Detect which cell encompasses the target text, then output its [X, Y] center coordinate. 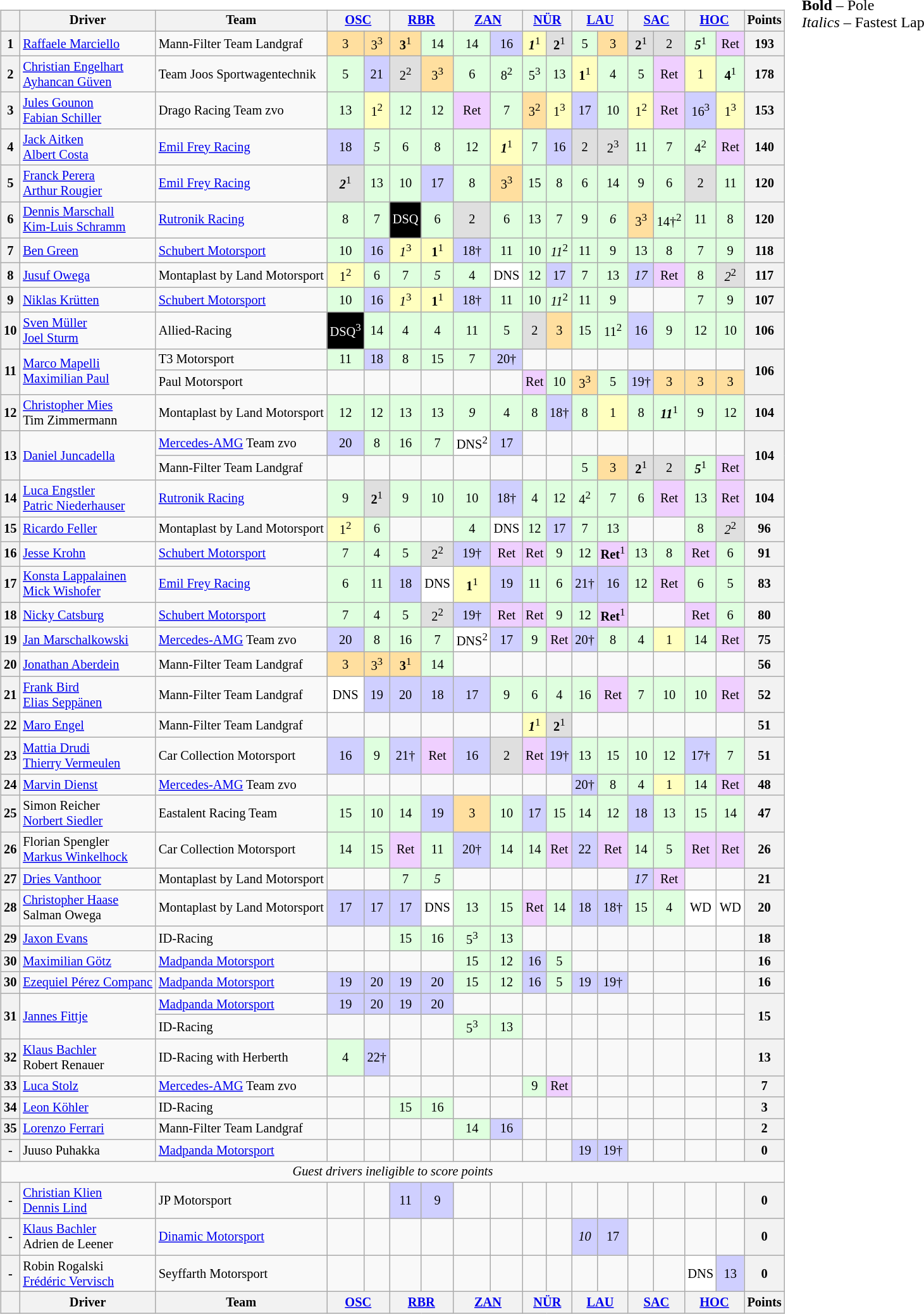
107 [765, 300]
T3 Motorsport [242, 359]
34 [10, 1108]
Maximilian Götz [87, 962]
96 [765, 529]
Jules Gounon Fabian Schiller [87, 111]
Seyffarth Motorsport [242, 1274]
48 [765, 785]
Marvin Dienst [87, 785]
Florian Spengler Markus Winkelhock [87, 850]
80 [765, 615]
Dinamic Motorsport [242, 1237]
47 [765, 814]
Mattia Drudi Thierry Vermeulen [87, 756]
Jannes Fittje [87, 1016]
178 [765, 74]
Jonathan Aberdein [87, 664]
Christopher Mies Tim Zimmermann [87, 413]
Christopher Haase Salman Owega [87, 908]
27 [10, 879]
Konsta Lappalainen Mick Wishofer [87, 585]
Drago Racing Team zvo [242, 111]
24 [10, 785]
163 [700, 111]
17† [700, 756]
29 [10, 939]
Ezequiel Pérez Companc [87, 982]
14†2 [669, 220]
28 [10, 908]
Marco Mapelli Maximilian Paul [87, 372]
25 [10, 814]
Jack Aitken Albert Costa [87, 147]
83 [765, 585]
Ben Green [87, 251]
Ricardo Feller [87, 529]
Guest drivers ineligible to score points [392, 1172]
Maro Engel [87, 725]
Paul Motorsport [242, 382]
Dries Vanthoor [87, 879]
Luca Stolz [87, 1086]
Dennis Marschall Kim-Luis Schramm [87, 220]
82 [507, 74]
Sven Müller Joel Sturm [87, 330]
118 [765, 251]
Raffaele Marciello [87, 43]
41 [730, 74]
JP Motorsport [242, 1201]
Klaus Bachler Robert Renauer [87, 1058]
75 [765, 639]
Allied-Racing [242, 330]
22† [377, 1058]
193 [765, 43]
Christian Engelhart Ayhancan Güven [87, 74]
56 [765, 664]
Jusuf Owega [87, 275]
140 [765, 147]
Jesse Krohn [87, 554]
DSQ [405, 220]
Luca Engstler Patric Niederhauser [87, 499]
Frank Bird Elias Seppänen [87, 695]
Team Joos Sportwagentechnik [242, 74]
Leon Köhler [87, 1108]
153 [765, 111]
Juuso Puhakka [87, 1150]
Jan Marschalkowski [87, 639]
DSQ3 [345, 330]
Nicky Catsburg [87, 615]
Daniel Juncadella [87, 456]
Franck Perera Arthur Rougier [87, 183]
Eastalent Racing Team [242, 814]
Lorenzo Ferrari [87, 1129]
Klaus Bachler Adrien de Leener [87, 1237]
ID-Racing with Herberth [242, 1058]
Simon Reicher Norbert Siedler [87, 814]
Christian Klien Dennis Lind [87, 1201]
35 [10, 1129]
Niklas Krütten [87, 300]
Robin Rogalski Frédéric Vervisch [87, 1274]
Jaxon Evans [87, 939]
117 [765, 275]
91 [765, 554]
52 [765, 695]
111 [669, 413]
